Search for the cell housing the specified text and yield its [x, y] center coordinate. 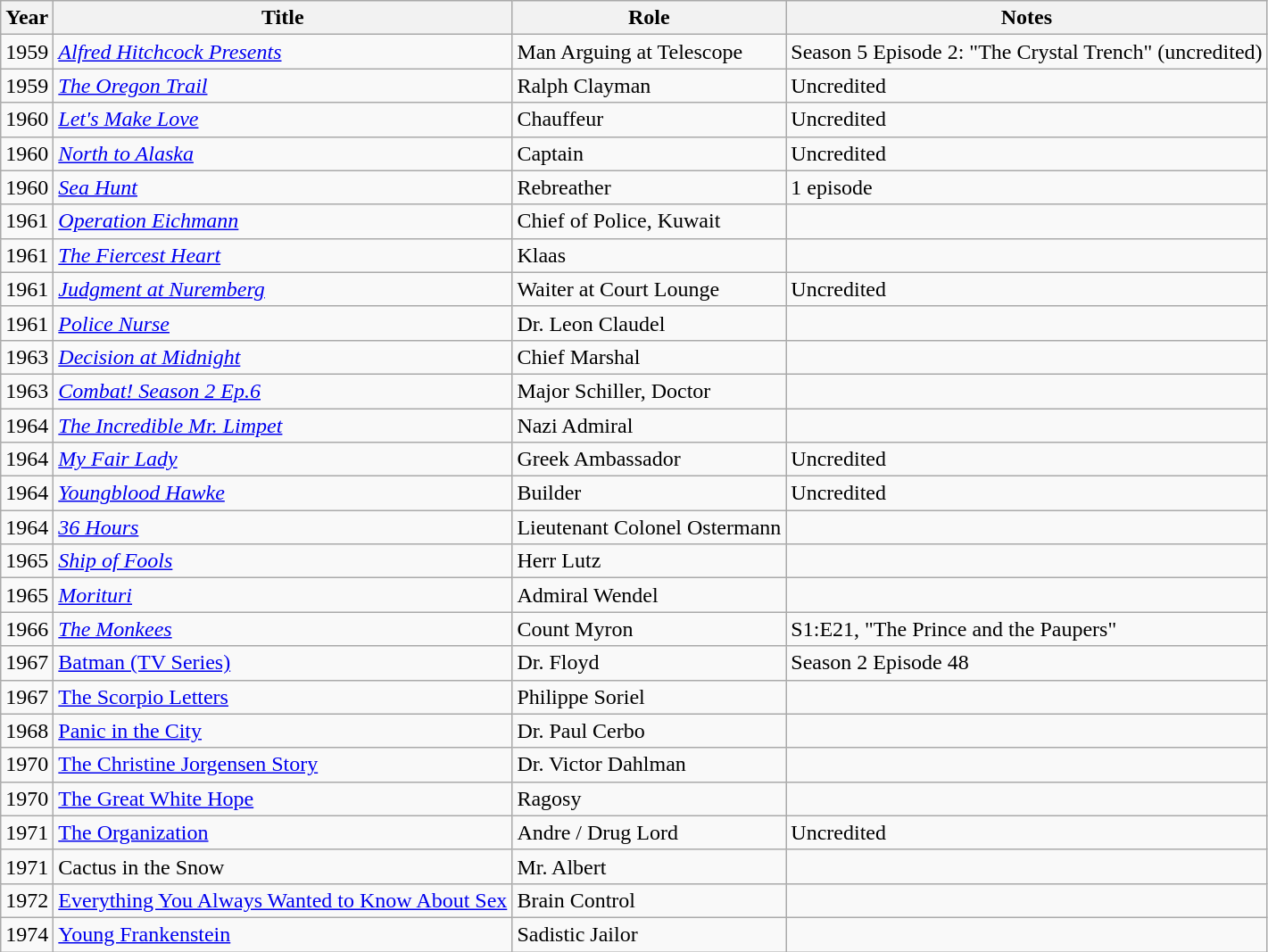
Season 2 Episode 48 [1026, 663]
Lieutenant Colonel Ostermann [650, 527]
Captain [650, 153]
Philippe Soriel [650, 697]
Herr Lutz [650, 561]
Let's Make Love [283, 120]
North to Alaska [283, 153]
Title [283, 18]
Nazi Admiral [650, 426]
Major Schiller, Doctor [650, 391]
Youngblood Hawke [283, 493]
Dr. Floyd [650, 663]
Greek Ambassador [650, 459]
Chauffeur [650, 120]
The Monkees [283, 629]
1974 [27, 934]
Role [650, 18]
Ralph Clayman [650, 86]
The Oregon Trail [283, 86]
Season 5 Episode 2: "The Crystal Trench" (uncredited) [1026, 52]
Decision at Midnight [283, 357]
Police Nurse [283, 323]
1968 [27, 731]
The Fiercest Heart [283, 255]
1 episode [1026, 187]
Cactus in the Snow [283, 866]
Panic in the City [283, 731]
1966 [27, 629]
Dr. Paul Cerbo [650, 731]
Everything You Always Wanted to Know About Sex [283, 900]
The Incredible Mr. Limpet [283, 426]
Dr. Victor Dahlman [650, 765]
Sea Hunt [283, 187]
Mr. Albert [650, 866]
Operation Eichmann [283, 221]
Notes [1026, 18]
Count Myron [650, 629]
36 Hours [283, 527]
S1:E21, "The Prince and the Paupers" [1026, 629]
The Organization [283, 832]
The Scorpio Letters [283, 697]
The Christine Jorgensen Story [283, 765]
Klaas [650, 255]
Rebreather [650, 187]
Ship of Fools [283, 561]
Admiral Wendel [650, 595]
Dr. Leon Claudel [650, 323]
Builder [650, 493]
Chief of Police, Kuwait [650, 221]
Waiter at Court Lounge [650, 289]
Alfred Hitchcock Presents [283, 52]
Chief Marshal [650, 357]
Young Frankenstein [283, 934]
Morituri [283, 595]
Andre / Drug Lord [650, 832]
The Great White Hope [283, 799]
Combat! Season 2 Ep.6 [283, 391]
1972 [27, 900]
Batman (TV Series) [283, 663]
Brain Control [650, 900]
Ragosy [650, 799]
Year [27, 18]
Man Arguing at Telescope [650, 52]
Sadistic Jailor [650, 934]
My Fair Lady [283, 459]
Judgment at Nuremberg [283, 289]
